Find where the given text appears and provide that cell's center as (X, Y) coordinate. 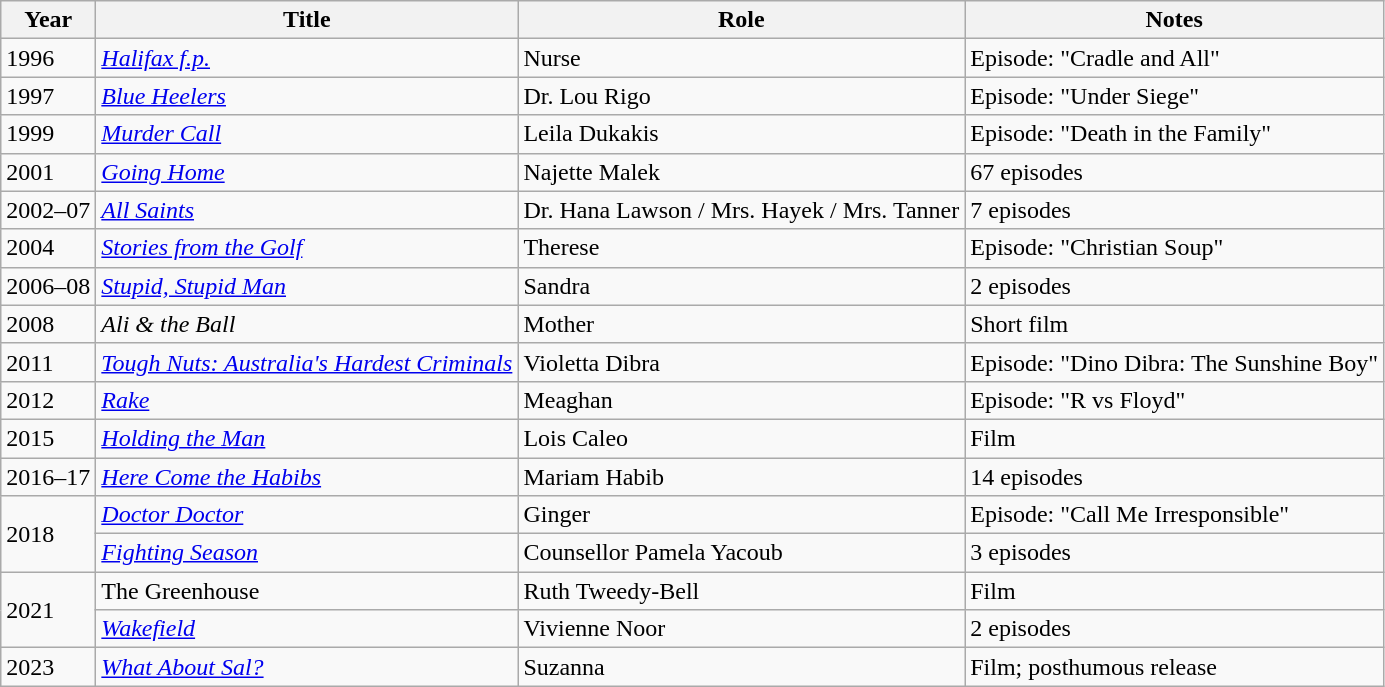
Najette Malek (742, 172)
Ginger (742, 515)
Film; posthumous release (1174, 667)
Dr. Hana Lawson / Mrs. Hayek / Mrs. Tanner (742, 210)
2015 (48, 438)
2004 (48, 248)
Suzanna (742, 667)
Nurse (742, 58)
Stupid, Stupid Man (307, 286)
Stories from the Golf (307, 248)
1999 (48, 134)
2023 (48, 667)
2018 (48, 534)
Here Come the Habibs (307, 477)
Tough Nuts: Australia's Hardest Criminals (307, 362)
67 episodes (1174, 172)
Violetta Dibra (742, 362)
2001 (48, 172)
Going Home (307, 172)
2008 (48, 324)
2002–07 (48, 210)
Leila Dukakis (742, 134)
Episode: "Dino Dibra: The Sunshine Boy" (1174, 362)
Episode: "Cradle and All" (1174, 58)
Fighting Season (307, 553)
Notes (1174, 20)
3 episodes (1174, 553)
Counsellor Pamela Yacoub (742, 553)
1996 (48, 58)
2016–17 (48, 477)
Wakefield (307, 629)
Mother (742, 324)
Therese (742, 248)
Year (48, 20)
The Greenhouse (307, 591)
Short film (1174, 324)
Episode: "Death in the Family" (1174, 134)
2006–08 (48, 286)
Holding the Man (307, 438)
Episode: "Call Me Irresponsible" (1174, 515)
2011 (48, 362)
Episode: "Christian Soup" (1174, 248)
Mariam Habib (742, 477)
14 episodes (1174, 477)
7 episodes (1174, 210)
Ali & the Ball (307, 324)
All Saints (307, 210)
Murder Call (307, 134)
Doctor Doctor (307, 515)
Sandra (742, 286)
Meaghan (742, 400)
Ruth Tweedy-Bell (742, 591)
2012 (48, 400)
Role (742, 20)
What About Sal? (307, 667)
Rake (307, 400)
Episode: "R vs Floyd" (1174, 400)
2021 (48, 610)
1997 (48, 96)
Episode: "Under Siege" (1174, 96)
Halifax f.p. (307, 58)
Vivienne Noor (742, 629)
Blue Heelers (307, 96)
Lois Caleo (742, 438)
Title (307, 20)
Dr. Lou Rigo (742, 96)
